Output the (X, Y) coordinate of the center of the cell containing the given text.  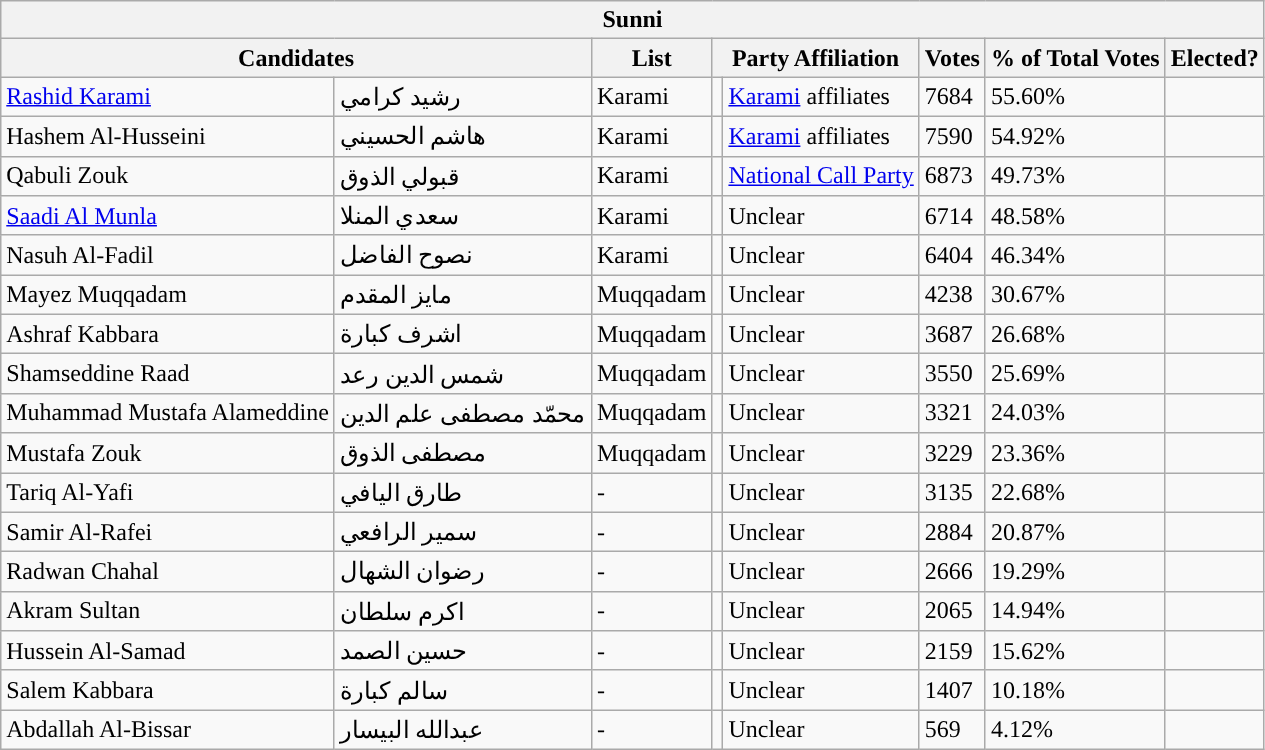
6714 (952, 216)
4.12% (1075, 730)
هاشم الحسيني (462, 136)
Ashraf Kabbara (168, 334)
Mayez Muqqadam (168, 295)
22.68% (1075, 492)
Votes (952, 58)
54.92% (1075, 136)
Akram Sultan (168, 611)
سعدي المنلا (462, 216)
Hussein Al-Samad (168, 651)
Sunni (633, 20)
نصوح الفاضل (462, 255)
48.58% (1075, 216)
3135 (952, 492)
اكرم سلطان (462, 611)
569 (952, 730)
2666 (952, 572)
Abdallah Al-Bissar (168, 730)
3229 (952, 453)
مايز المقدم (462, 295)
20.87% (1075, 532)
رشيد كرامي (462, 97)
25.69% (1075, 374)
1407 (952, 690)
شمس الدين رعد (462, 374)
3687 (952, 334)
3550 (952, 374)
7684 (952, 97)
55.60% (1075, 97)
24.03% (1075, 413)
List (651, 58)
2065 (952, 611)
حسين الصمد (462, 651)
4238 (952, 295)
اشرف كبارة (462, 334)
Saadi Al Munla (168, 216)
عبدالله البيسار (462, 730)
Rashid Karami (168, 97)
Mustafa Zouk (168, 453)
سمير الرافعي (462, 532)
طارق اليافي (462, 492)
23.36% (1075, 453)
Nasuh Al-Fadil (168, 255)
30.67% (1075, 295)
رضوان الشهال (462, 572)
سالم كبارة (462, 690)
مصطفى الذوق (462, 453)
19.29% (1075, 572)
قبولي الذوق (462, 176)
6873 (952, 176)
10.18% (1075, 690)
26.68% (1075, 334)
National Call Party (821, 176)
Muhammad Mustafa Alameddine (168, 413)
49.73% (1075, 176)
Hashem Al-Husseini (168, 136)
2884 (952, 532)
Tariq Al-Yafi (168, 492)
6404 (952, 255)
7590 (952, 136)
Shamseddine Raad (168, 374)
Elected? (1214, 58)
46.34% (1075, 255)
3321 (952, 413)
2159 (952, 651)
Salem Kabbara (168, 690)
14.94% (1075, 611)
محمّد مصطفى علم الدين (462, 413)
% of Total Votes (1075, 58)
Samir Al-Rafei (168, 532)
Candidates (296, 58)
Qabuli Zouk (168, 176)
Radwan Chahal (168, 572)
15.62% (1075, 651)
Party Affiliation (816, 58)
